Search for the cell housing the specified text and yield its [x, y] center coordinate. 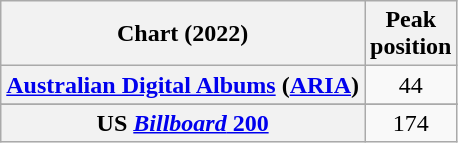
US Billboard 200 [183, 123]
Chart (2022) [183, 34]
44 [411, 85]
Peakposition [411, 34]
Australian Digital Albums (ARIA) [183, 85]
174 [411, 123]
